For the text-containing cell, return its midpoint in (x, y) coordinate format. 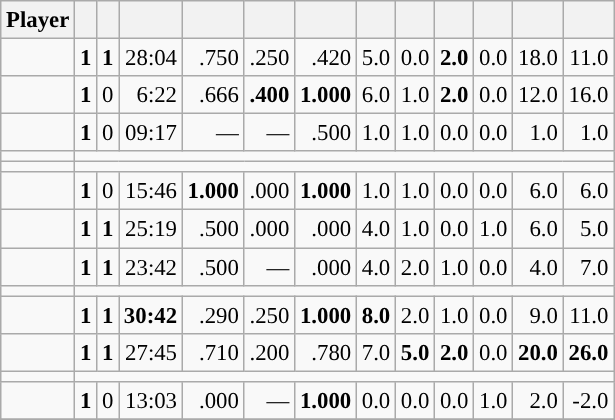
18.0 (538, 58)
.750 (213, 58)
13:03 (151, 401)
23:42 (151, 267)
25:19 (151, 229)
15:46 (151, 191)
.666 (213, 95)
26.0 (588, 352)
28:04 (151, 58)
.780 (326, 352)
27:45 (151, 352)
Player (38, 20)
.200 (269, 352)
9.0 (538, 315)
16.0 (588, 95)
12.0 (538, 95)
20.0 (538, 352)
.420 (326, 58)
09:17 (151, 133)
.290 (213, 315)
.400 (269, 95)
8.0 (376, 315)
.710 (213, 352)
-2.0 (588, 401)
30:42 (151, 315)
6:22 (151, 95)
